Return (x, y) of the center of cell containing provided text 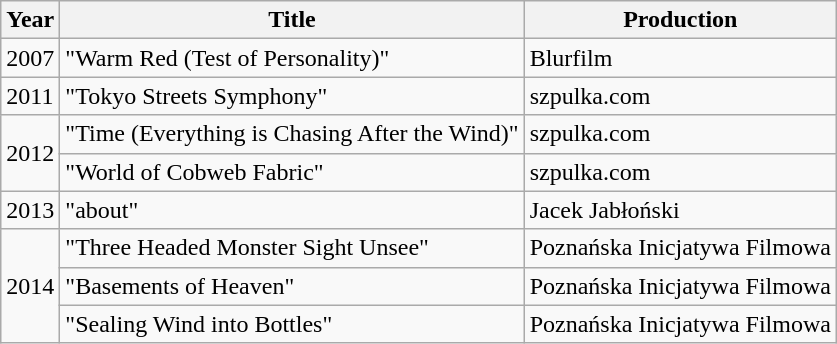
"about" (292, 210)
"Warm Red (Test of Personality)" (292, 58)
Blurfilm (680, 58)
"Basements of Heaven" (292, 286)
2013 (30, 210)
"World of Cobweb Fabric" (292, 172)
2012 (30, 153)
2007 (30, 58)
"Sealing Wind into Bottles" (292, 324)
Year (30, 20)
Jacek Jabłoński (680, 210)
2011 (30, 96)
Title (292, 20)
"Time (Everything is Chasing After the Wind)" (292, 134)
Production (680, 20)
"Three Headed Monster Sight Unsee" (292, 248)
2014 (30, 286)
"Tokyo Streets Symphony" (292, 96)
